From the cell containing the given text, extract its center point as (X, Y) coordinate. 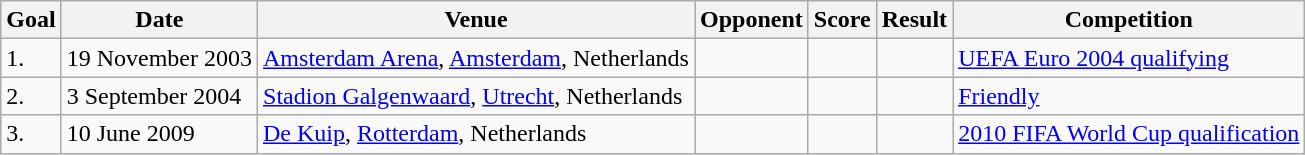
Score (842, 20)
3. (31, 134)
19 November 2003 (159, 58)
3 September 2004 (159, 96)
1. (31, 58)
10 June 2009 (159, 134)
Competition (1129, 20)
2010 FIFA World Cup qualification (1129, 134)
Venue (476, 20)
Opponent (751, 20)
Friendly (1129, 96)
Result (914, 20)
2. (31, 96)
UEFA Euro 2004 qualifying (1129, 58)
Amsterdam Arena, Amsterdam, Netherlands (476, 58)
Stadion Galgenwaard, Utrecht, Netherlands (476, 96)
Goal (31, 20)
De Kuip, Rotterdam, Netherlands (476, 134)
Date (159, 20)
